Detect which cell encompasses the target text, then output its [X, Y] center coordinate. 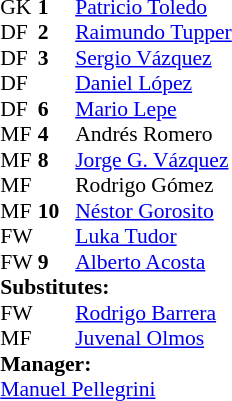
Mario Lepe [154, 109]
Raimundo Tupper [154, 33]
8 [57, 160]
6 [57, 109]
Rodrigo Barrera [154, 313]
3 [57, 58]
10 [57, 211]
Néstor Gorosito [154, 211]
9 [57, 262]
Rodrigo Gómez [154, 185]
Juvenal Olmos [154, 339]
Sergio Vázquez [154, 58]
Luka Tudor [154, 237]
Daniel López [154, 83]
2 [57, 33]
Alberto Acosta [154, 262]
Jorge G. Vázquez [154, 160]
4 [57, 135]
Andrés Romero [154, 135]
Substitutes: [116, 287]
Manager: [116, 364]
